Search for the cell housing the specified text and yield its (x, y) center coordinate. 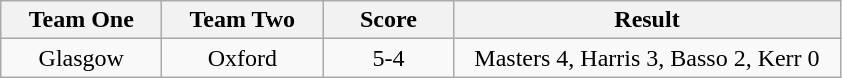
Oxford (242, 58)
Team One (82, 20)
Team Two (242, 20)
Score (388, 20)
Masters 4, Harris 3, Basso 2, Kerr 0 (647, 58)
Result (647, 20)
5-4 (388, 58)
Glasgow (82, 58)
